Capture the cell that displays the provided text and extract its (X, Y) central coordinate. 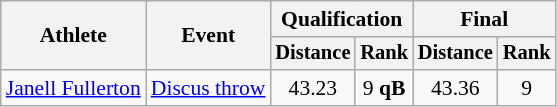
Janell Fullerton (74, 88)
Qualification (341, 19)
43.23 (312, 88)
Athlete (74, 36)
Event (208, 36)
43.36 (456, 88)
Discus throw (208, 88)
9 qB (384, 88)
Final (484, 19)
9 (527, 88)
